For the text-containing cell, return its midpoint in [X, Y] coordinate format. 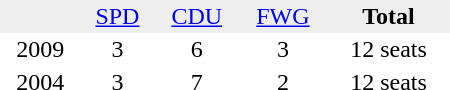
12 seats [388, 50]
Total [388, 16]
6 [197, 50]
2009 [40, 50]
FWG [283, 16]
CDU [197, 16]
SPD [117, 16]
